For the text-containing cell, return its midpoint in (X, Y) coordinate format. 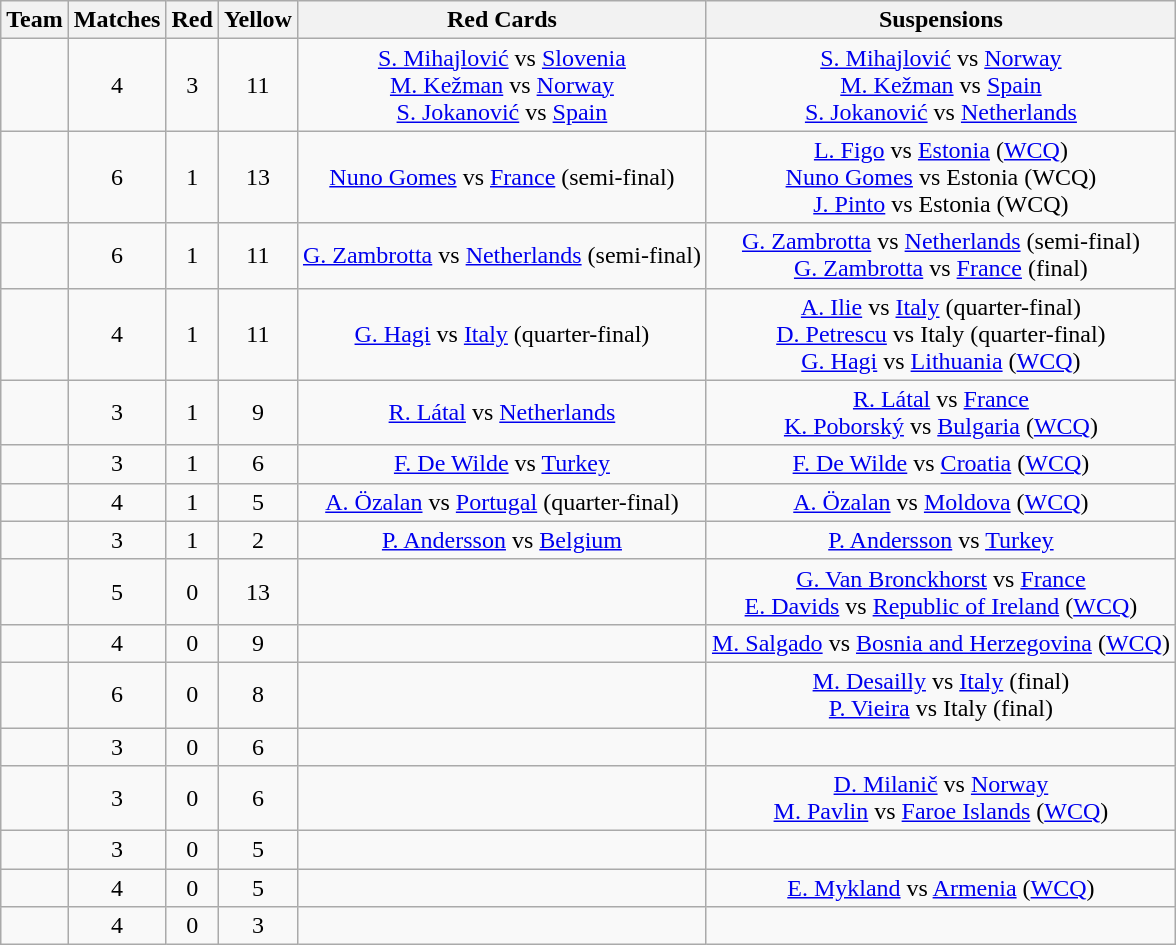
P. Andersson vs Turkey (940, 540)
P. Andersson vs Belgium (502, 540)
2 (258, 540)
R. Látal vs Netherlands (502, 412)
Red (192, 20)
G. Van Bronckhorst vs FranceE. Davids vs Republic of Ireland (WCQ) (940, 592)
L. Figo vs Estonia (WCQ)Nuno Gomes vs Estonia (WCQ)J. Pinto vs Estonia (WCQ) (940, 177)
G. Hagi vs Italy (quarter-final) (502, 334)
Suspensions (940, 20)
A. Ilie vs Italy (quarter-final)D. Petrescu vs Italy (quarter-final)G. Hagi vs Lithuania (WCQ) (940, 334)
F. De Wilde vs Croatia (WCQ) (940, 464)
G. Zambrotta vs Netherlands (semi-final) (502, 256)
G. Zambrotta vs Netherlands (semi-final)G. Zambrotta vs France (final) (940, 256)
A. Özalan vs Portugal (quarter-final) (502, 502)
Nuno Gomes vs France (semi-final) (502, 177)
M. Desailly vs Italy (final)P. Vieira vs Italy (final) (940, 694)
M. Salgado vs Bosnia and Herzegovina (WCQ) (940, 643)
S. Mihajlović vs NorwayM. Kežman vs SpainS. Jokanović vs Netherlands (940, 85)
Yellow (258, 20)
Red Cards (502, 20)
E. Mykland vs Armenia (WCQ) (940, 888)
8 (258, 694)
F. De Wilde vs Turkey (502, 464)
Matches (117, 20)
D. Milanič vs NorwayM. Pavlin vs Faroe Islands (WCQ) (940, 798)
A. Özalan vs Moldova (WCQ) (940, 502)
S. Mihajlović vs SloveniaM. Kežman vs NorwayS. Jokanović vs Spain (502, 85)
Team (35, 20)
R. Látal vs FranceK. Poborský vs Bulgaria (WCQ) (940, 412)
